Search for the cell housing the specified text and yield its (x, y) center coordinate. 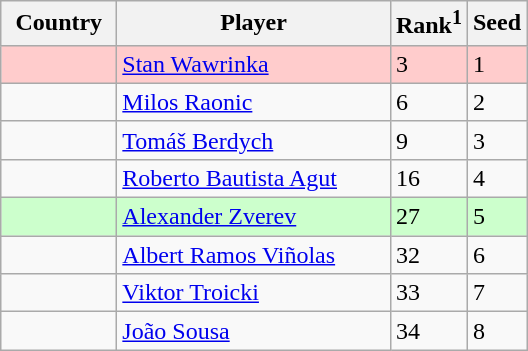
João Sousa (254, 331)
1 (496, 64)
2 (496, 102)
7 (496, 293)
Rank1 (428, 24)
Alexander Zverev (254, 217)
Country (59, 24)
33 (428, 293)
Player (254, 24)
Viktor Troicki (254, 293)
Albert Ramos Viñolas (254, 255)
4 (496, 178)
Stan Wawrinka (254, 64)
Seed (496, 24)
5 (496, 217)
8 (496, 331)
Roberto Bautista Agut (254, 178)
9 (428, 140)
Milos Raonic (254, 102)
Tomáš Berdych (254, 140)
27 (428, 217)
34 (428, 331)
16 (428, 178)
32 (428, 255)
